Output the (x, y) coordinate of the center of the cell containing the given text.  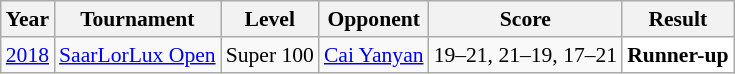
Super 100 (270, 55)
Year (28, 19)
19–21, 21–19, 17–21 (526, 55)
Cai Yanyan (374, 55)
Result (678, 19)
SaarLorLux Open (138, 55)
Score (526, 19)
2018 (28, 55)
Tournament (138, 19)
Opponent (374, 19)
Runner-up (678, 55)
Level (270, 19)
